Pinpoint the cell where the given text exists, returning its (X, Y) midpoint coordinate. 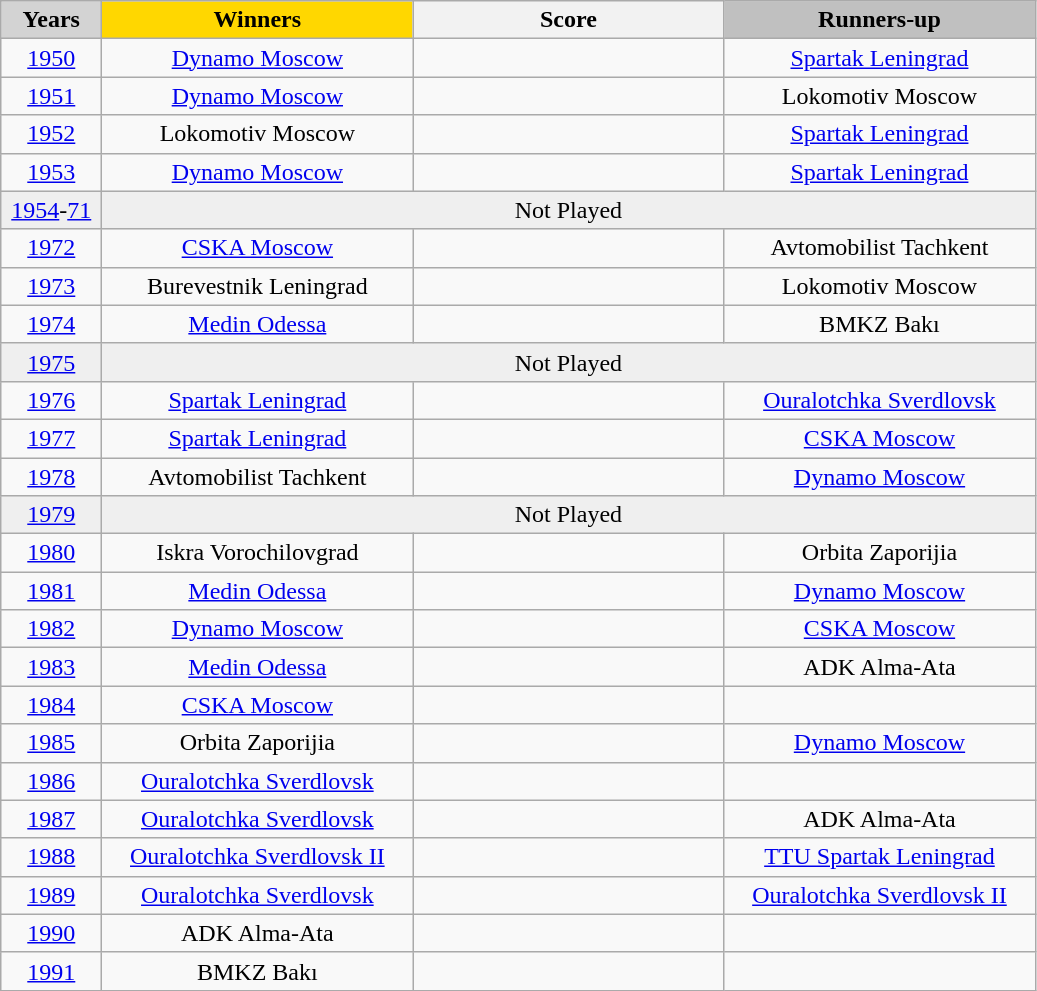
1985 (52, 743)
1981 (52, 591)
Runners-up (880, 20)
1973 (52, 286)
1982 (52, 629)
1983 (52, 667)
Score (568, 20)
1986 (52, 781)
1975 (52, 362)
1953 (52, 172)
1976 (52, 400)
1974 (52, 324)
Iskra Vorochilovgrad (258, 553)
1991 (52, 971)
1979 (52, 515)
1954-71 (52, 210)
TTU Spartak Leningrad (880, 857)
1978 (52, 477)
Years (52, 20)
Winners (258, 20)
1977 (52, 438)
1989 (52, 895)
Burevestnik Leningrad (258, 286)
1987 (52, 819)
1950 (52, 58)
1990 (52, 933)
1984 (52, 705)
1980 (52, 553)
1988 (52, 857)
1951 (52, 96)
1972 (52, 248)
1952 (52, 134)
